Provide the (x, y) coordinate of the cell's center where the given text is located.  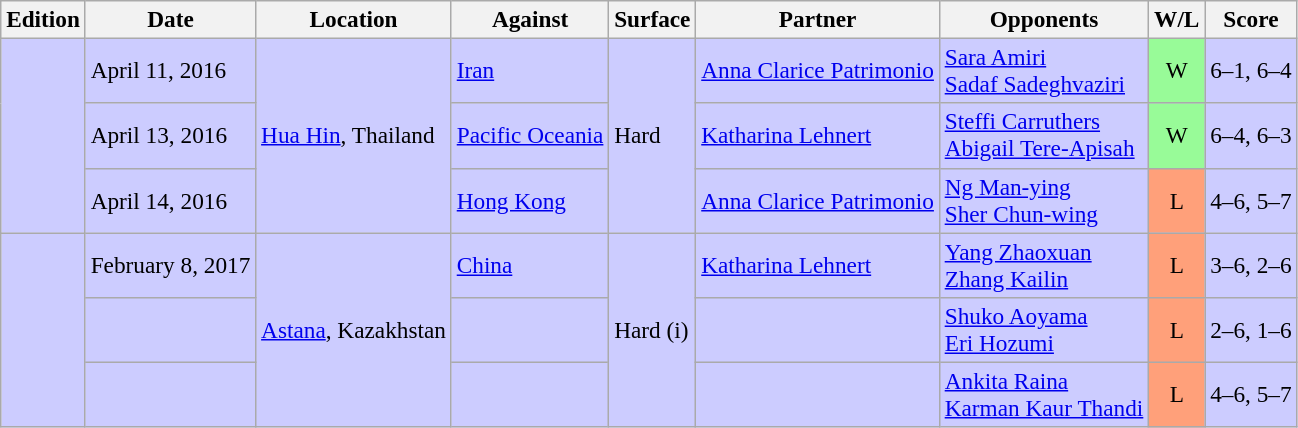
Yang Zhaoxuan Zhang Kailin (1044, 264)
W/L (1177, 19)
Score (1251, 19)
China (530, 264)
Location (354, 19)
Opponents (1044, 19)
Sara Amiri Sadaf Sadeghvaziri (1044, 70)
Edition (44, 19)
Pacific Oceania (530, 136)
Iran (530, 70)
6–4, 6–3 (1251, 136)
Hong Kong (530, 200)
Surface (652, 19)
Against (530, 19)
Ankita Raina Karman Kaur Thandi (1044, 394)
Partner (818, 19)
Date (170, 19)
Steffi Carruthers Abigail Tere-Apisah (1044, 136)
3–6, 2–6 (1251, 264)
2–6, 1–6 (1251, 330)
6–1, 6–4 (1251, 70)
April 13, 2016 (170, 136)
February 8, 2017 (170, 264)
Hard (i) (652, 329)
April 11, 2016 (170, 70)
Hua Hin, Thailand (354, 135)
Shuko Aoyama Eri Hozumi (1044, 330)
Ng Man-ying Sher Chun-wing (1044, 200)
April 14, 2016 (170, 200)
Hard (652, 135)
Astana, Kazakhstan (354, 329)
